Find where the given text appears and provide that cell's center as (x, y) coordinate. 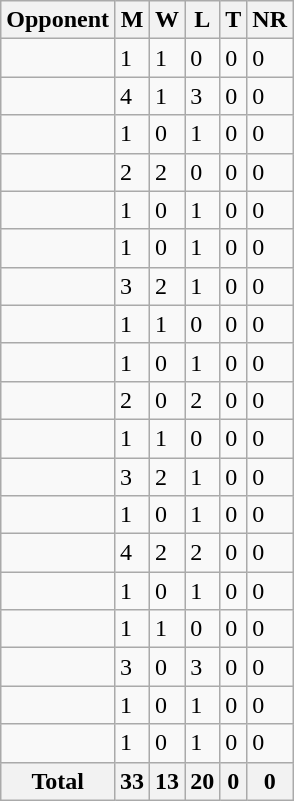
20 (202, 781)
33 (132, 781)
13 (168, 781)
W (168, 20)
NR (270, 20)
Total (58, 781)
M (132, 20)
Opponent (58, 20)
T (234, 20)
L (202, 20)
